Provide the [x, y] coordinate of the cell's center where the given text is located.  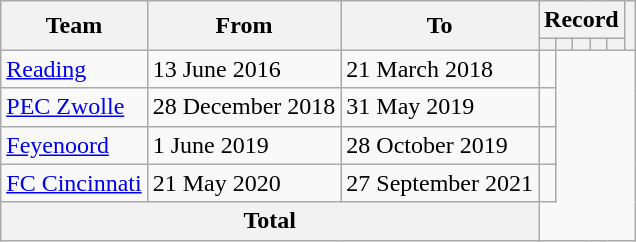
Record [582, 20]
FC Cincinnati [74, 183]
27 September 2021 [440, 183]
28 December 2018 [244, 107]
31 May 2019 [440, 107]
Total [270, 221]
21 March 2018 [440, 69]
1 June 2019 [244, 145]
Reading [74, 69]
To [440, 26]
13 June 2016 [244, 69]
28 October 2019 [440, 145]
Team [74, 26]
21 May 2020 [244, 183]
Feyenoord [74, 145]
From [244, 26]
PEC Zwolle [74, 107]
